Return the (x, y) coordinate for the center point of the cell that contains the specified text.  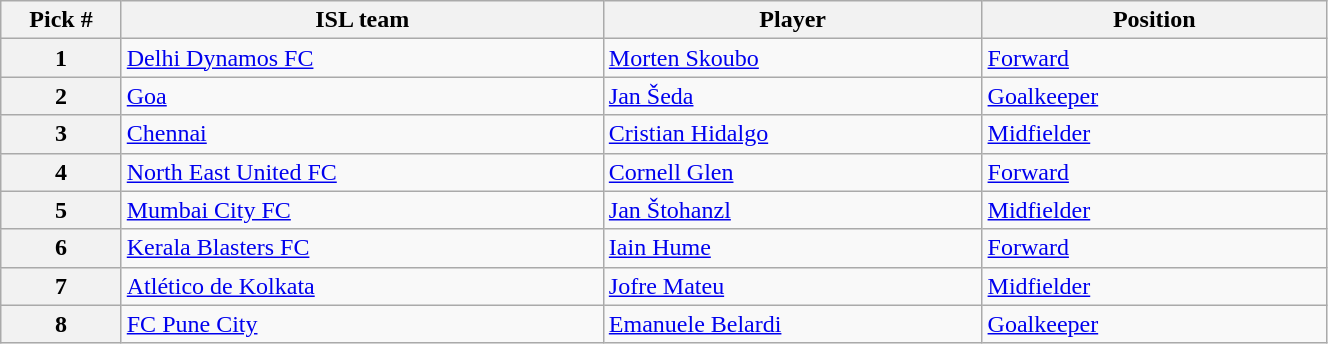
Emanuele Belardi (792, 324)
Cristian Hidalgo (792, 134)
ISL team (362, 20)
FC Pune City (362, 324)
6 (61, 248)
Player (792, 20)
Cornell Glen (792, 172)
Goa (362, 96)
Atlético de Kolkata (362, 286)
Mumbai City FC (362, 210)
Jofre Mateu (792, 286)
3 (61, 134)
1 (61, 58)
Delhi Dynamos FC (362, 58)
4 (61, 172)
7 (61, 286)
Pick # (61, 20)
North East United FC (362, 172)
Kerala Blasters FC (362, 248)
Jan Štohanzl (792, 210)
2 (61, 96)
8 (61, 324)
Chennai (362, 134)
Morten Skoubo (792, 58)
Iain Hume (792, 248)
Position (1154, 20)
5 (61, 210)
Jan Šeda (792, 96)
